Detect which cell encompasses the target text, then output its [X, Y] center coordinate. 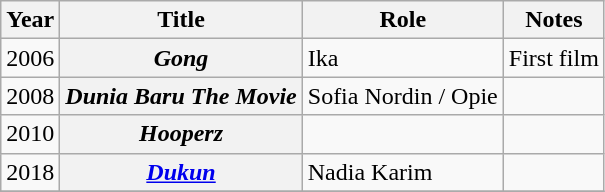
Ika [402, 58]
Role [402, 20]
Gong [181, 58]
Hooperz [181, 134]
2008 [30, 96]
Nadia Karim [402, 172]
Dukun [181, 172]
2018 [30, 172]
Dunia Baru The Movie [181, 96]
Sofia Nordin / Opie [402, 96]
Notes [554, 20]
First film [554, 58]
2010 [30, 134]
Year [30, 20]
2006 [30, 58]
Title [181, 20]
